Search for the cell housing the specified text and yield its (x, y) center coordinate. 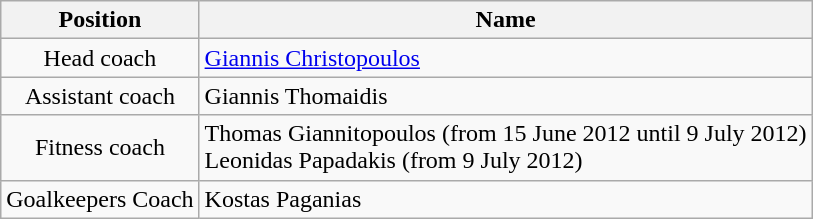
Kostas Paganias (506, 199)
Name (506, 20)
Position (100, 20)
Giannis Christopoulos (506, 58)
Assistant coach (100, 96)
Thomas Giannitopoulos (from 15 June 2012 until 9 July 2012)Leonidas Papadakis (from 9 July 2012) (506, 148)
Head coach (100, 58)
Fitness coach (100, 148)
Giannis Thomaidis (506, 96)
Goalkeepers Coach (100, 199)
